Locate the cell with the specified text and output its [X, Y] center coordinate. 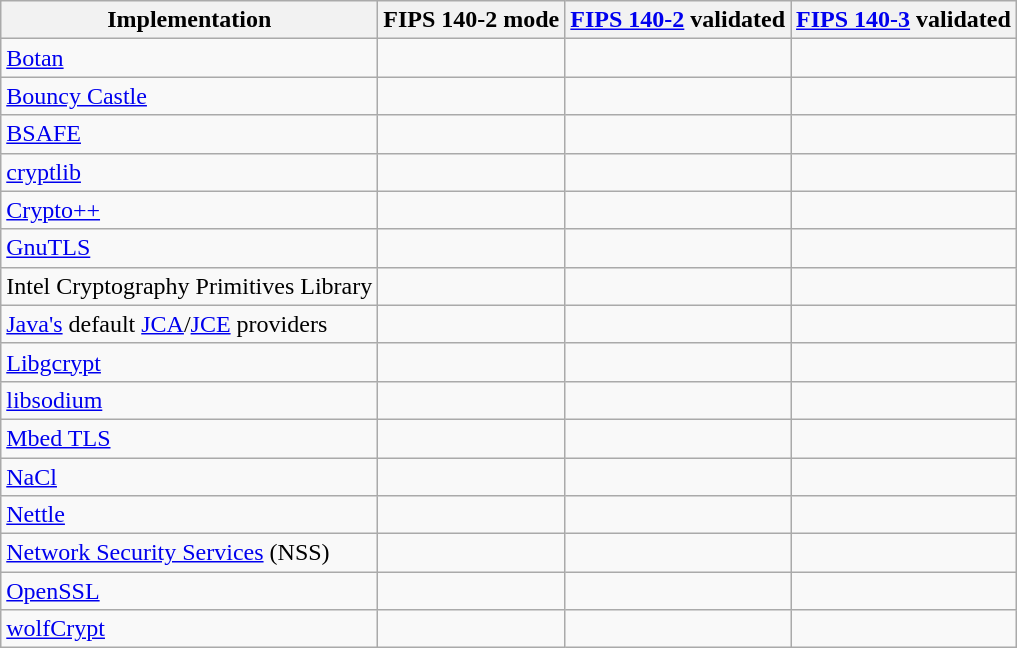
Mbed TLS [190, 438]
Network Security Services (NSS) [190, 553]
libsodium [190, 400]
Nettle [190, 515]
BSAFE [190, 134]
wolfCrypt [190, 629]
FIPS 140-3 validated [904, 20]
GnuTLS [190, 248]
Bouncy Castle [190, 96]
Libgcrypt [190, 362]
OpenSSL [190, 591]
Implementation [190, 20]
Botan [190, 58]
Intel Cryptography Primitives Library [190, 286]
Crypto++ [190, 210]
FIPS 140-2 validated [678, 20]
FIPS 140-2 mode [472, 20]
NaCl [190, 477]
cryptlib [190, 172]
Java's default JCA/JCE providers [190, 324]
